Detect which cell encompasses the target text, then output its (X, Y) center coordinate. 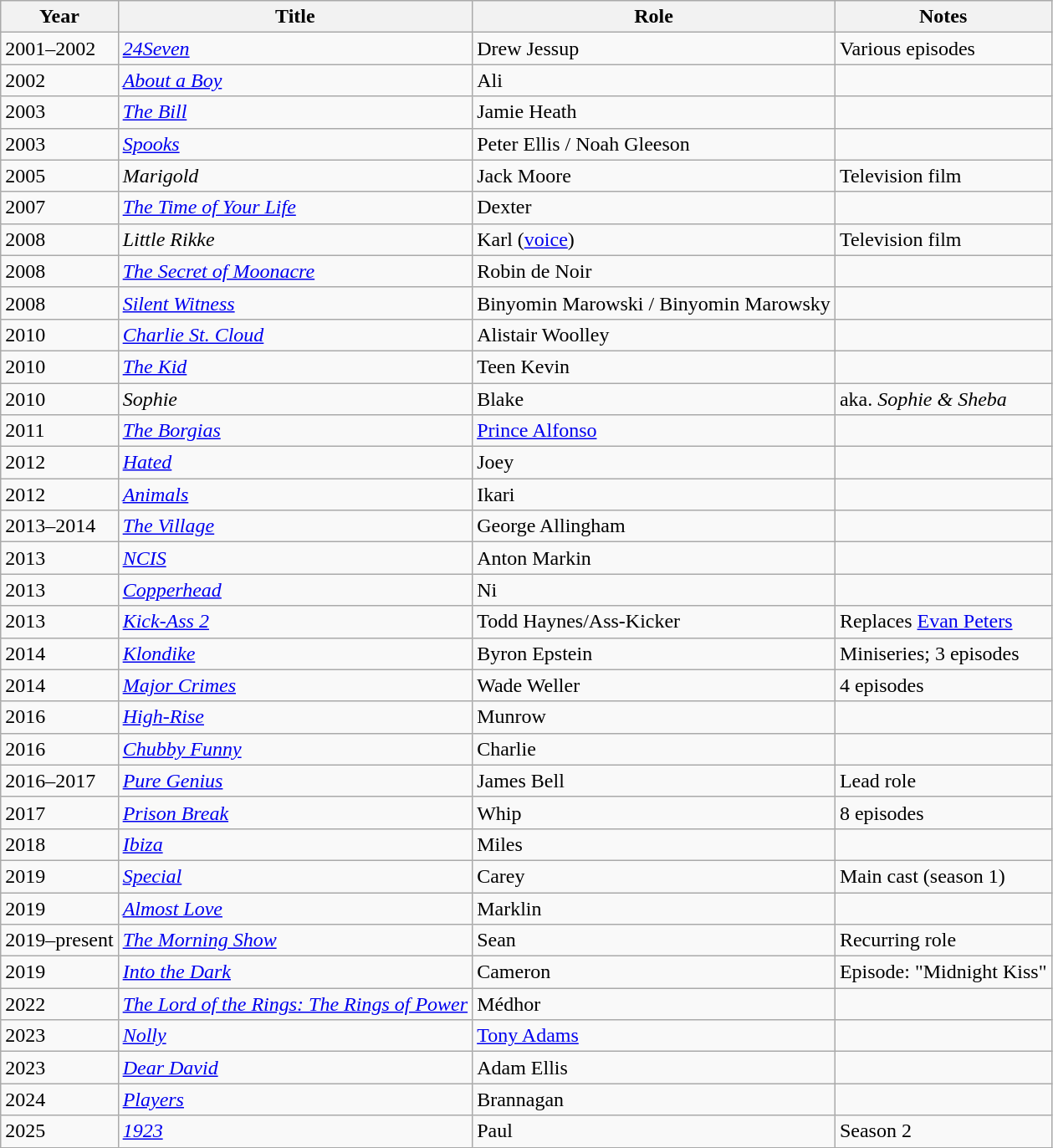
Charlie St. Cloud (295, 335)
Kick-Ass 2 (295, 622)
Almost Love (295, 908)
Replaces Evan Peters (943, 622)
The Village (295, 526)
Brannagan (654, 1099)
Alistair Woolley (654, 335)
Anton Markin (654, 558)
Dexter (654, 208)
Various episodes (943, 49)
Ibiza (295, 844)
The Bill (295, 112)
4 episodes (943, 685)
2024 (59, 1099)
2013–2014 (59, 526)
Nolly (295, 1036)
2019–present (59, 940)
Teen Kevin (654, 366)
Munrow (654, 717)
Médhor (654, 1004)
The Secret of Moonacre (295, 271)
Ikari (654, 495)
aka. Sophie & Sheba (943, 399)
Season 2 (943, 1131)
Wade Weller (654, 685)
Major Crimes (295, 685)
Blake (654, 399)
2011 (59, 431)
Spooks (295, 144)
George Allingham (654, 526)
Tony Adams (654, 1036)
Copperhead (295, 590)
Karl (voice) (654, 239)
Klondike (295, 653)
Players (295, 1099)
Cameron (654, 972)
Jamie Heath (654, 112)
2007 (59, 208)
Hated (295, 463)
Into the Dark (295, 972)
Prince Alfonso (654, 431)
Marigold (295, 176)
Pure Genius (295, 781)
Silent Witness (295, 303)
2002 (59, 80)
The Lord of the Rings: The Rings of Power (295, 1004)
Peter Ellis / Noah Gleeson (654, 144)
Special (295, 876)
Lead role (943, 781)
Jack Moore (654, 176)
Role (654, 17)
Drew Jessup (654, 49)
Recurring role (943, 940)
NCIS (295, 558)
The Morning Show (295, 940)
Adam Ellis (654, 1068)
High-Rise (295, 717)
Charlie (654, 749)
Ni (654, 590)
Prison Break (295, 812)
2016–2017 (59, 781)
Main cast (season 1) (943, 876)
Robin de Noir (654, 271)
Sophie (295, 399)
Episode: "Midnight Kiss" (943, 972)
Paul (654, 1131)
Animals (295, 495)
James Bell (654, 781)
Year (59, 17)
Binyomin Marowski / Binyomin Marowsky (654, 303)
Todd Haynes/Ass-Kicker (654, 622)
Ali (654, 80)
Marklin (654, 908)
Little Rikke (295, 239)
Miniseries; 3 episodes (943, 653)
2025 (59, 1131)
2017 (59, 812)
Dear David (295, 1068)
Byron Epstein (654, 653)
8 episodes (943, 812)
1923 (295, 1131)
24Seven (295, 49)
About a Boy (295, 80)
The Time of Your Life (295, 208)
Notes (943, 17)
The Kid (295, 366)
2018 (59, 844)
2001–2002 (59, 49)
Title (295, 17)
Joey (654, 463)
2022 (59, 1004)
Miles (654, 844)
Whip (654, 812)
2005 (59, 176)
Carey (654, 876)
The Borgias (295, 431)
Sean (654, 940)
Chubby Funny (295, 749)
